Pinpoint the cell where the given text exists, returning its [X, Y] midpoint coordinate. 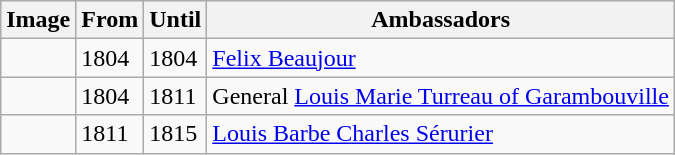
Ambassadors [441, 20]
Louis Barbe Charles Sérurier [441, 134]
Image [38, 20]
From [110, 20]
Felix Beaujour [441, 58]
1815 [176, 134]
General Louis Marie Turreau of Garambouville [441, 96]
Until [176, 20]
